Search for the cell housing the specified text and yield its (x, y) center coordinate. 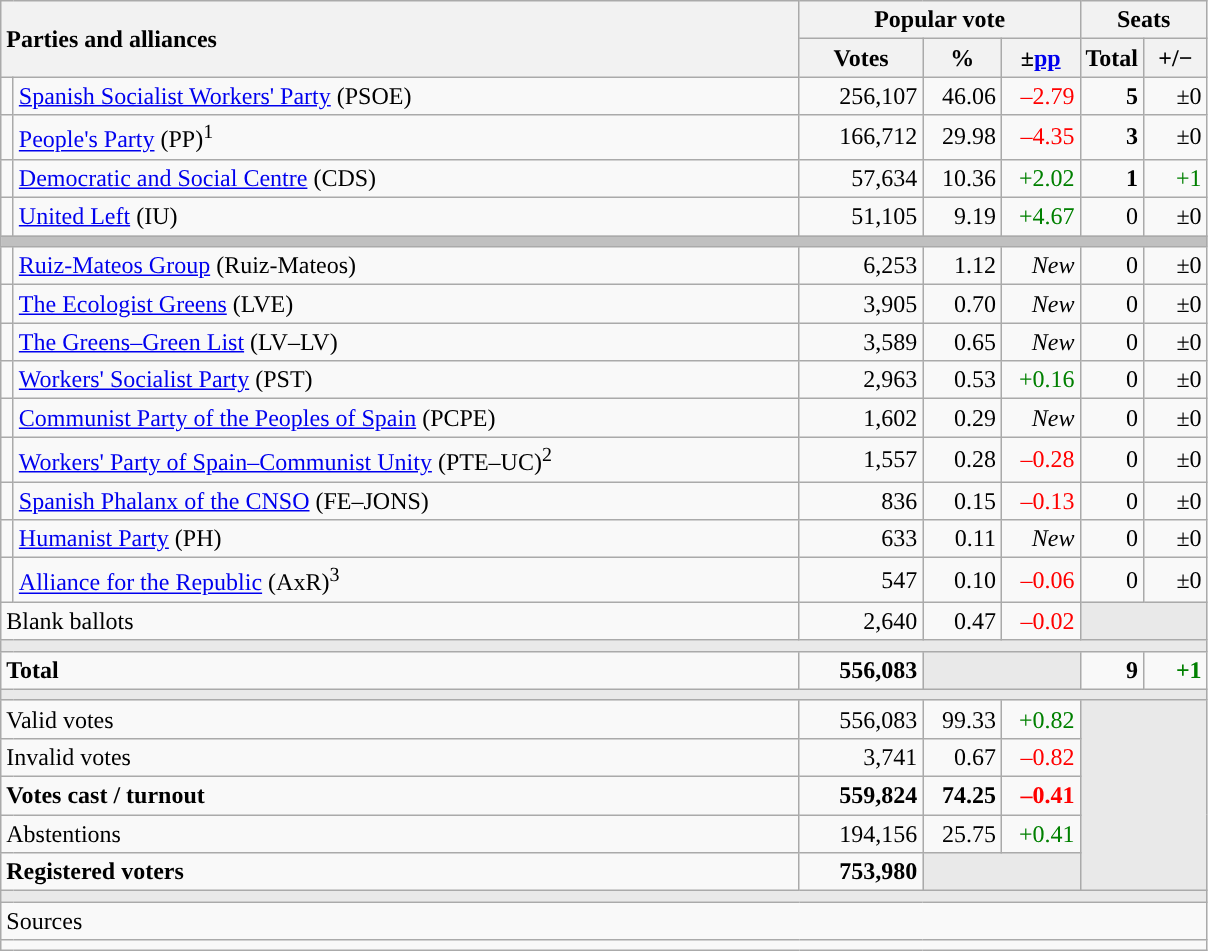
0.53 (962, 380)
–4.35 (1040, 138)
Sources (604, 921)
Ruiz-Mateos Group (Ruiz-Mateos) (406, 266)
57,634 (861, 178)
46.06 (962, 96)
633 (861, 539)
74.25 (962, 796)
3,905 (861, 304)
Seats (1144, 20)
25.75 (962, 834)
Blank ballots (400, 621)
0.67 (962, 758)
0.65 (962, 342)
Invalid votes (400, 758)
0.29 (962, 418)
+/− (1176, 58)
Humanist Party (PH) (406, 539)
–2.79 (1040, 96)
1.12 (962, 266)
166,712 (861, 138)
+2.02 (1040, 178)
Votes cast / turnout (400, 796)
Democratic and Social Centre (CDS) (406, 178)
Abstentions (400, 834)
Spanish Socialist Workers' Party (PSOE) (406, 96)
10.36 (962, 178)
Parties and alliances (400, 39)
99.33 (962, 719)
The Ecologist Greens (LVE) (406, 304)
753,980 (861, 872)
5 (1112, 96)
–0.82 (1040, 758)
–0.28 (1040, 460)
Valid votes (400, 719)
Workers' Party of Spain–Communist Unity (PTE–UC)2 (406, 460)
559,824 (861, 796)
–0.13 (1040, 501)
6,253 (861, 266)
+0.16 (1040, 380)
1 (1112, 178)
194,156 (861, 834)
9 (1112, 670)
–0.02 (1040, 621)
–0.06 (1040, 580)
0.28 (962, 460)
+0.82 (1040, 719)
3,589 (861, 342)
Registered voters (400, 872)
Votes (861, 58)
3 (1112, 138)
+4.67 (1040, 217)
836 (861, 501)
United Left (IU) (406, 217)
2,963 (861, 380)
Communist Party of the Peoples of Spain (PCPE) (406, 418)
Popular vote (940, 20)
256,107 (861, 96)
1,602 (861, 418)
0.15 (962, 501)
The Greens–Green List (LV–LV) (406, 342)
29.98 (962, 138)
2,640 (861, 621)
547 (861, 580)
Spanish Phalanx of the CNSO (FE–JONS) (406, 501)
% (962, 58)
People's Party (PP)1 (406, 138)
Alliance for the Republic (AxR)3 (406, 580)
0.10 (962, 580)
–0.41 (1040, 796)
±pp (1040, 58)
0.11 (962, 539)
0.47 (962, 621)
1,557 (861, 460)
+0.41 (1040, 834)
9.19 (962, 217)
3,741 (861, 758)
51,105 (861, 217)
Workers' Socialist Party (PST) (406, 380)
0.70 (962, 304)
